Capture the cell that displays the provided text and extract its [x, y] central coordinate. 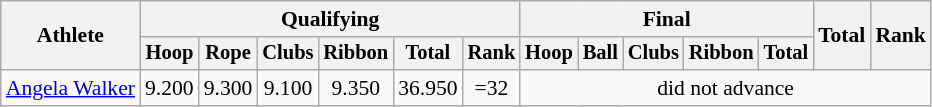
Qualifying [330, 19]
Final [666, 19]
Athlete [70, 36]
Angela Walker [70, 88]
Rope [228, 54]
=32 [492, 88]
9.200 [170, 88]
Ball [600, 54]
did not advance [726, 88]
9.300 [228, 88]
9.350 [356, 88]
9.100 [288, 88]
36.950 [428, 88]
